Return the (x, y) coordinate for the center point of the cell that contains the specified text.  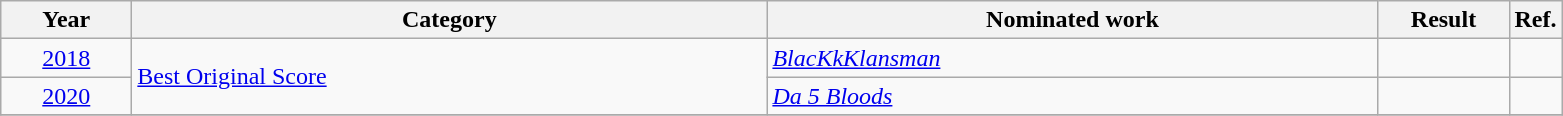
Nominated work (1072, 20)
Category (450, 20)
Year (66, 20)
Result (1444, 20)
Ref. (1536, 20)
2020 (66, 96)
BlacKkKlansman (1072, 58)
Best Original Score (450, 77)
2018 (66, 58)
Da 5 Bloods (1072, 96)
